Pinpoint the cell where the given text exists, returning its (X, Y) midpoint coordinate. 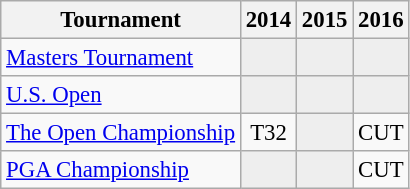
The Open Championship (121, 133)
2015 (325, 20)
Tournament (121, 20)
2016 (381, 20)
2014 (268, 20)
T32 (268, 133)
U.S. Open (121, 95)
PGA Championship (121, 170)
Masters Tournament (121, 58)
